Return the [x, y] coordinate for the center point of the cell that contains the specified text.  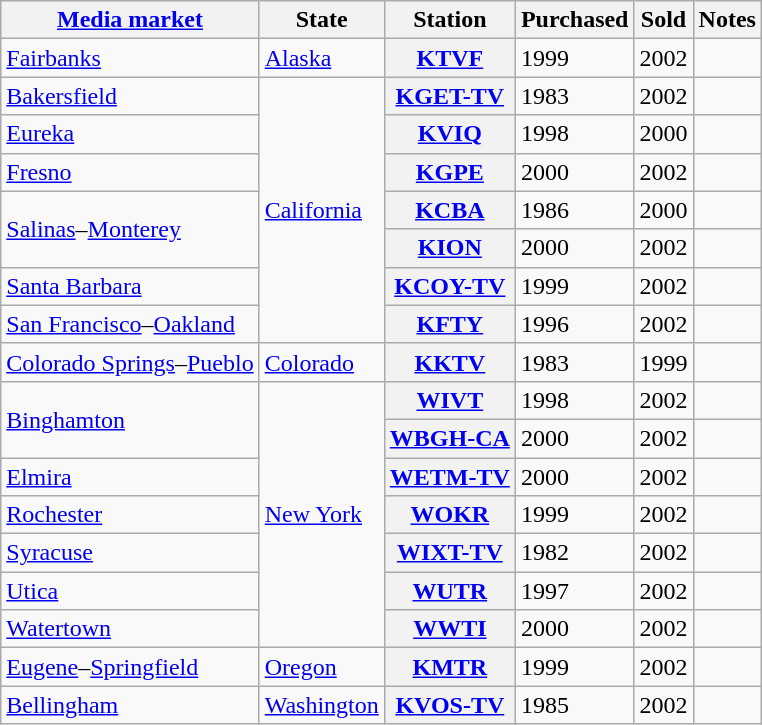
Sold [664, 20]
KVOS-TV [450, 705]
Watertown [130, 629]
New York [322, 514]
San Francisco–Oakland [130, 324]
KTVF [450, 58]
KFTY [450, 324]
Washington [322, 705]
Fairbanks [130, 58]
KCOY-TV [450, 286]
KCBA [450, 210]
1997 [574, 591]
WOKR [450, 515]
Bakersfield [130, 96]
Eugene–Springfield [130, 667]
California [322, 210]
KION [450, 248]
WIVT [450, 400]
WIXT-TV [450, 553]
KMTR [450, 667]
Binghamton [130, 419]
Eureka [130, 134]
Fresno [130, 172]
Santa Barbara [130, 286]
State [322, 20]
Syracuse [130, 553]
Elmira [130, 477]
KGPE [450, 172]
Colorado [322, 362]
1982 [574, 553]
KGET-TV [450, 96]
KVIQ [450, 134]
Alaska [322, 58]
Purchased [574, 20]
WBGH-CA [450, 438]
Media market [130, 20]
Utica [130, 591]
Notes [727, 20]
WETM-TV [450, 477]
KKTV [450, 362]
1986 [574, 210]
Bellingham [130, 705]
Station [450, 20]
Colorado Springs–Pueblo [130, 362]
Oregon [322, 667]
WUTR [450, 591]
WWTI [450, 629]
1985 [574, 705]
Rochester [130, 515]
Salinas–Monterey [130, 229]
1996 [574, 324]
